Output the (X, Y) coordinate of the center of the cell containing the given text.  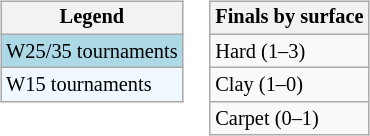
Finals by surface (289, 18)
Hard (1–3) (289, 51)
Carpet (0–1) (289, 119)
Legend (92, 18)
Clay (1–0) (289, 85)
W25/35 tournaments (92, 51)
W15 tournaments (92, 85)
